Output the [X, Y] coordinate of the center of the cell containing the given text.  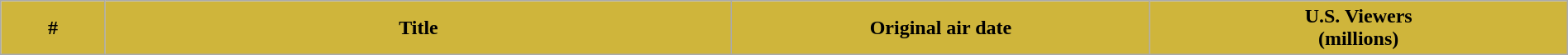
U.S. Viewers(millions) [1358, 28]
Original air date [941, 28]
# [53, 28]
Title [418, 28]
